Provide the [x, y] coordinate of the cell's center where the given text is located.  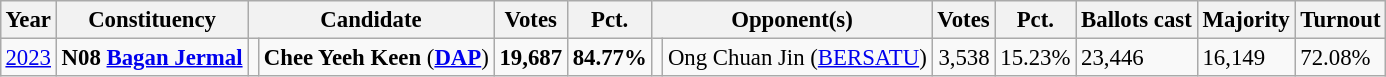
Candidate [371, 20]
Opponent(s) [792, 20]
2023 [28, 57]
Constituency [152, 20]
16,149 [1246, 57]
3,538 [964, 57]
N08 Bagan Jermal [152, 57]
23,446 [1136, 57]
Chee Yeeh Keen (DAP) [376, 57]
Turnout [1340, 20]
Majority [1246, 20]
84.77% [610, 57]
Ballots cast [1136, 20]
72.08% [1340, 57]
19,687 [530, 57]
15.23% [1036, 57]
Year [28, 20]
Ong Chuan Jin (BERSATU) [798, 57]
